Return the (X, Y) coordinate for the center point of the cell that contains the specified text.  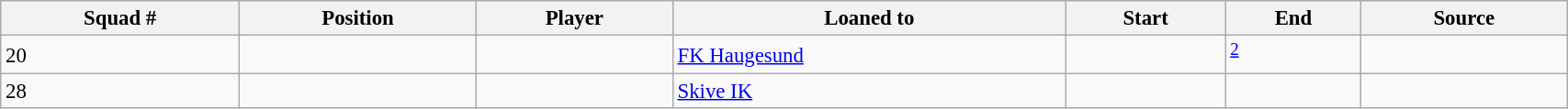
28 (120, 92)
Position (358, 18)
Loaned to (869, 18)
Player (574, 18)
FK Haugesund (869, 55)
20 (120, 55)
Start (1145, 18)
2 (1293, 55)
Source (1464, 18)
Skive IK (869, 92)
Squad # (120, 18)
End (1293, 18)
